Determine the [x, y] coordinate at the center of the cell enclosing the given text.  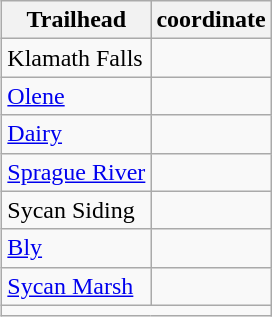
Sycan Marsh [76, 286]
Dairy [76, 134]
Trailhead [76, 20]
Klamath Falls [76, 58]
coordinate [211, 20]
Bly [76, 248]
Olene [76, 96]
Sycan Siding [76, 210]
Sprague River [76, 172]
